Return the [x, y] coordinate for the center point of the cell that contains the specified text.  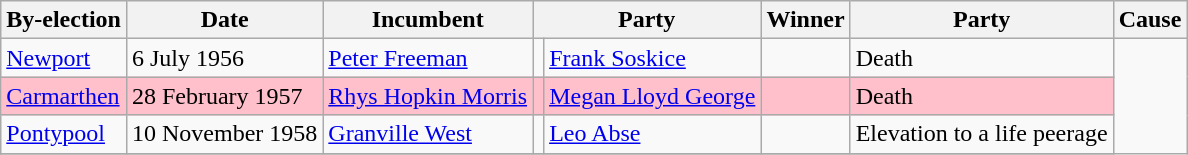
Carmarthen [64, 96]
Winner [806, 20]
By-election [64, 20]
Elevation to a life peerage [982, 134]
Frank Soskice [652, 58]
Cause [1150, 20]
Granville West [428, 134]
10 November 1958 [224, 134]
Megan Lloyd George [652, 96]
Leo Abse [652, 134]
6 July 1956 [224, 58]
Pontypool [64, 134]
Incumbent [428, 20]
Date [224, 20]
Peter Freeman [428, 58]
Rhys Hopkin Morris [428, 96]
28 February 1957 [224, 96]
Newport [64, 58]
